Detect which cell encompasses the target text, then output its (x, y) center coordinate. 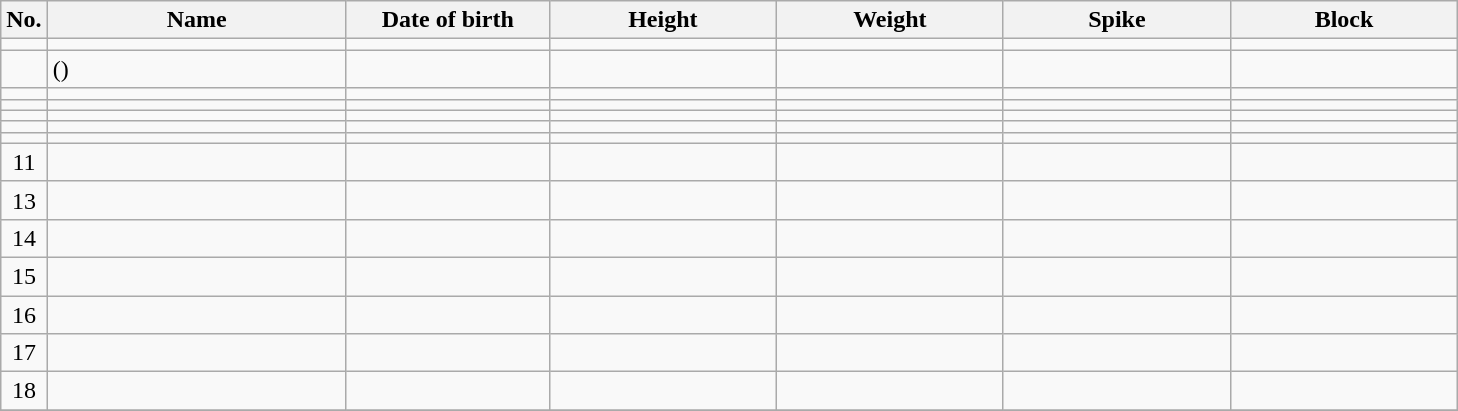
Block (1344, 20)
13 (24, 200)
Date of birth (448, 20)
11 (24, 162)
17 (24, 353)
No. (24, 20)
Spike (1116, 20)
Height (662, 20)
Weight (890, 20)
16 (24, 315)
14 (24, 238)
18 (24, 391)
Name (196, 20)
() (196, 69)
15 (24, 276)
